From the cell containing the given text, extract its center point as (x, y) coordinate. 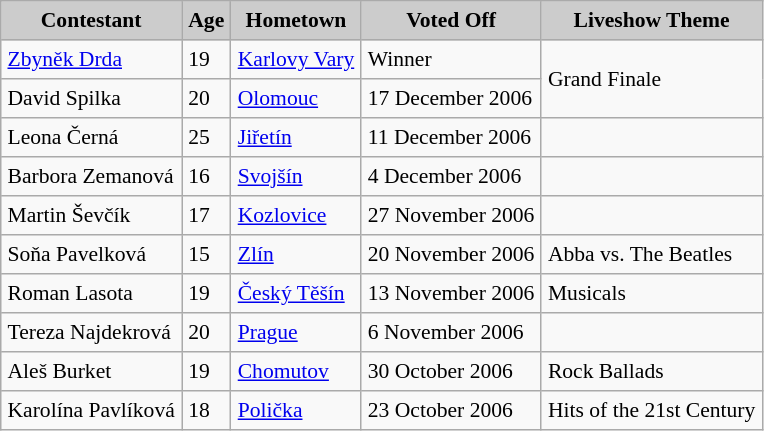
6 November 2006 (451, 332)
Liveshow Theme (652, 20)
17 December 2006 (451, 98)
18 (206, 410)
Hits of the 21st Century (652, 410)
15 (206, 254)
4 December 2006 (451, 176)
17 (206, 216)
Olomouc (296, 98)
23 October 2006 (451, 410)
Karlovy Vary (296, 60)
Zlín (296, 254)
Leona Černá (92, 138)
Soňa Pavelková (92, 254)
Aleš Burket (92, 372)
Abba vs. The Beatles (652, 254)
Voted Off (451, 20)
Contestant (92, 20)
Barbora Zemanová (92, 176)
Grand Finale (652, 79)
Musicals (652, 294)
Svojšín (296, 176)
Rock Ballads (652, 372)
27 November 2006 (451, 216)
Chomutov (296, 372)
30 October 2006 (451, 372)
Winner (451, 60)
Jiřetín (296, 138)
Tereza Najdekrová (92, 332)
16 (206, 176)
Age (206, 20)
Prague (296, 332)
Český Těšín (296, 294)
25 (206, 138)
13 November 2006 (451, 294)
David Spilka (92, 98)
Roman Lasota (92, 294)
Martin Ševčík (92, 216)
Polička (296, 410)
Karolína Pavlíková (92, 410)
11 December 2006 (451, 138)
Kozlovice (296, 216)
Zbyněk Drda (92, 60)
20 November 2006 (451, 254)
Hometown (296, 20)
